Search for the cell housing the specified text and yield its (x, y) center coordinate. 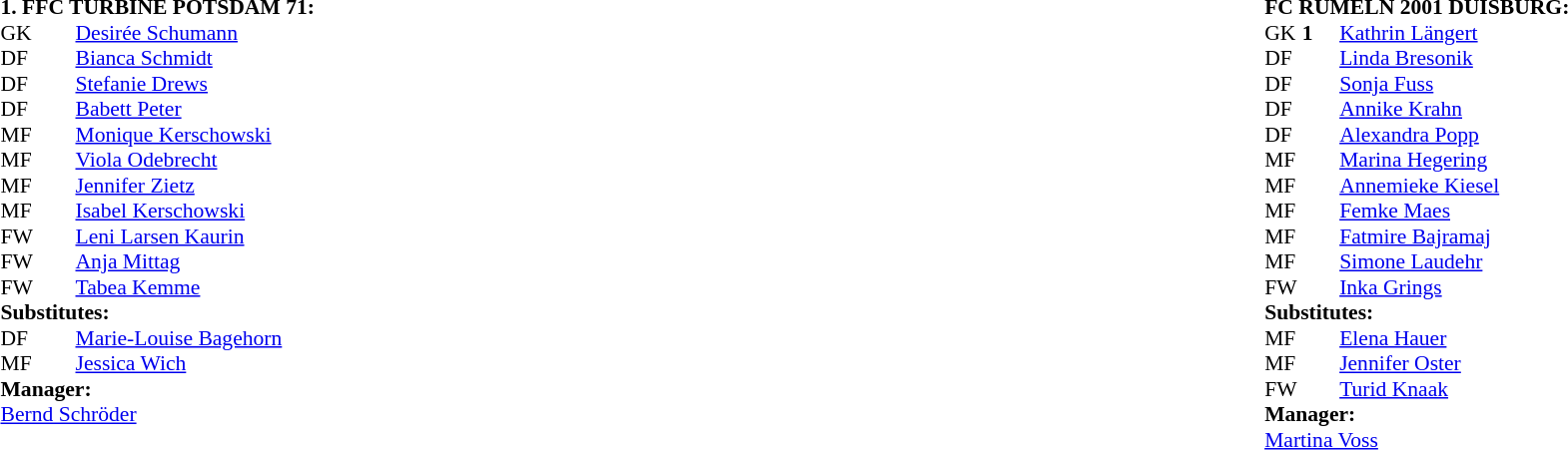
Anja Mittag (196, 262)
Isabel Kerschowski (196, 211)
Tabea Kemme (196, 287)
Stefanie Drews (196, 84)
Viola Odebrecht (196, 161)
Substitutes: (157, 312)
Jessica Wich (196, 364)
1 (1321, 33)
Jennifer Zietz (196, 186)
Desirée Schumann (196, 33)
Bianca Schmidt (196, 59)
Bernd Schröder (157, 414)
Manager: (157, 389)
Marie-Louise Bagehorn (196, 338)
Monique Kerschowski (196, 135)
Babett Peter (196, 109)
Leni Larsen Kaurin (196, 236)
